Find where the given text appears and provide that cell's center as (x, y) coordinate. 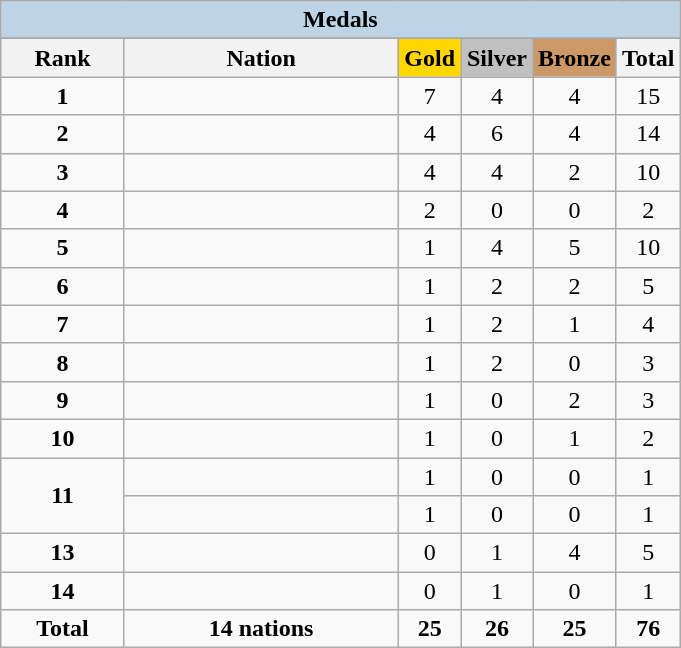
Gold (430, 58)
Bronze (574, 58)
13 (63, 553)
11 (63, 496)
Medals (340, 20)
8 (63, 362)
14 nations (261, 629)
Nation (261, 58)
Rank (63, 58)
76 (648, 629)
9 (63, 400)
15 (648, 96)
Silver (496, 58)
26 (496, 629)
